Find where the given text appears and provide that cell's center as (x, y) coordinate. 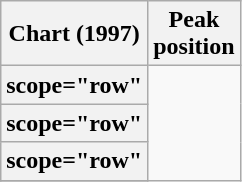
Peakposition (194, 34)
Chart (1997) (74, 34)
